Search for the cell housing the specified text and yield its [x, y] center coordinate. 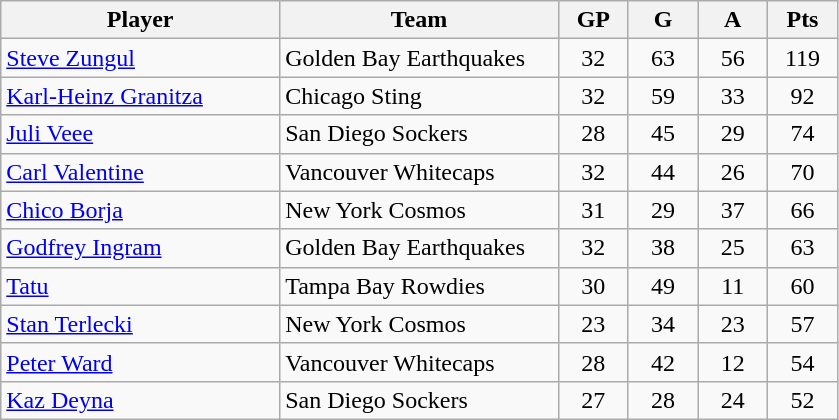
Steve Zungul [140, 58]
G [663, 20]
57 [803, 324]
119 [803, 58]
54 [803, 362]
GP [593, 20]
74 [803, 134]
26 [733, 172]
33 [733, 96]
Pts [803, 20]
Stan Terlecki [140, 324]
45 [663, 134]
A [733, 20]
27 [593, 400]
Chico Borja [140, 210]
66 [803, 210]
Peter Ward [140, 362]
Godfrey Ingram [140, 248]
52 [803, 400]
49 [663, 286]
60 [803, 286]
11 [733, 286]
Player [140, 20]
31 [593, 210]
24 [733, 400]
70 [803, 172]
38 [663, 248]
56 [733, 58]
42 [663, 362]
12 [733, 362]
Juli Veee [140, 134]
Kaz Deyna [140, 400]
Team [420, 20]
44 [663, 172]
Carl Valentine [140, 172]
92 [803, 96]
30 [593, 286]
Tampa Bay Rowdies [420, 286]
Tatu [140, 286]
59 [663, 96]
37 [733, 210]
Karl-Heinz Granitza [140, 96]
34 [663, 324]
Chicago Sting [420, 96]
25 [733, 248]
